Identify which cell holds the provided text, then report its [X, Y] central coordinate. 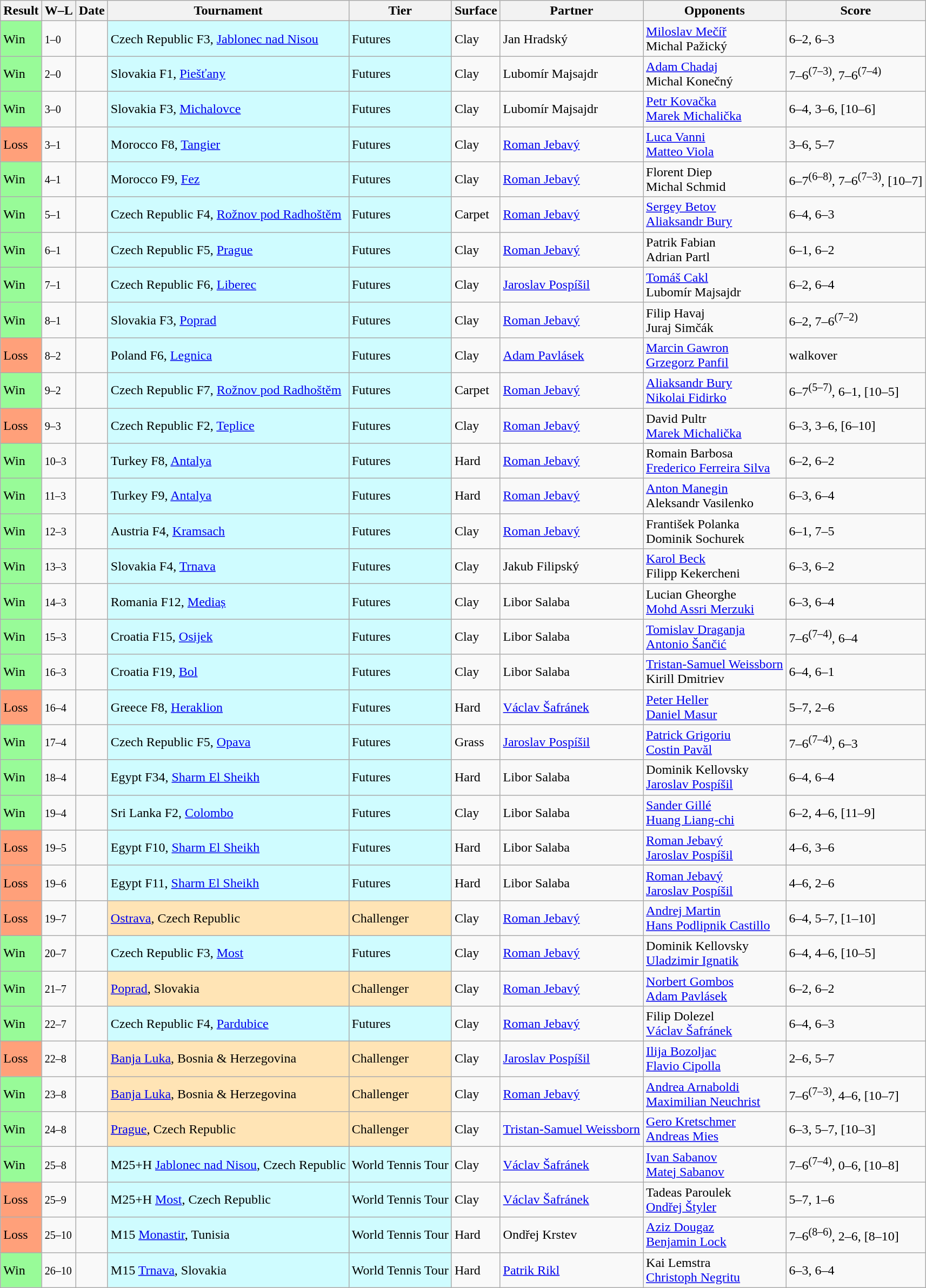
9–3 [58, 425]
19–4 [58, 812]
Tristan-Samuel Weissborn Kirill Dmitriev [715, 672]
Dominik Kellovsky Jaroslav Pospíšil [715, 778]
6–7(5–7), 6–1, [10–5] [856, 390]
25–10 [58, 1235]
8–2 [58, 355]
6–4, 6–4 [856, 778]
Score [856, 11]
Patrik Rikl [571, 1270]
16–4 [58, 707]
W–L [58, 11]
Dominik Kellovsky Uladzimir Ignatik [715, 953]
Poprad, Slovakia [228, 988]
Patrik Fabian Adrian Partl [715, 250]
22–7 [58, 1024]
Czech Republic F5, Prague [228, 250]
Slovakia F1, Piešťany [228, 74]
Result [21, 11]
6–1, 7–5 [856, 531]
M15 Monastir, Tunisia [228, 1235]
7–6(7–4), 0–6, [10–8] [856, 1165]
Czech Republic F5, Opava [228, 742]
6–3, 5–7, [10–3] [856, 1129]
Kai Lemstra Christoph Negritu [715, 1270]
19–7 [58, 918]
Florent Diep Michal Schmid [715, 180]
Jakub Filipský [571, 567]
Surface [476, 11]
Morocco F8, Tangier [228, 144]
Croatia F19, Bol [228, 672]
Tier [400, 11]
6–7(6–8), 7–6(7–3), [10–7] [856, 180]
Ostrava, Czech Republic [228, 918]
24–8 [58, 1129]
Czech Republic F3, Most [228, 953]
Aliaksandr Bury Nikolai Fidirko [715, 390]
Adam Pavlásek [571, 355]
6–1 [58, 250]
Miloslav Mečíř Michal Pažický [715, 39]
20–7 [58, 953]
Tristan-Samuel Weissborn [571, 1129]
Luca Vanni Matteo Viola [715, 144]
14–3 [58, 601]
Czech Republic F4, Pardubice [228, 1024]
7–6(7–3), 7–6(7–4) [856, 74]
6–2, 4–6, [11–9] [856, 812]
Greece F8, Heraklion [228, 707]
Tomáš Cakl Lubomír Majsajdr [715, 284]
13–3 [58, 567]
25–8 [58, 1165]
3–0 [58, 109]
Petr Kovačka Marek Michalička [715, 109]
Slovakia F4, Trnava [228, 567]
23–8 [58, 1094]
Partner [571, 11]
Turkey F8, Antalya [228, 461]
M15 Trnava, Slovakia [228, 1270]
Czech Republic F2, Teplice [228, 425]
walkover [856, 355]
8–1 [58, 320]
6–4, 3–6, [10–6] [856, 109]
David Pultr Marek Michalička [715, 425]
3–6, 5–7 [856, 144]
4–6, 2–6 [856, 882]
Lucian Gheorghe Mohd Assri Merzuki [715, 601]
21–7 [58, 988]
Filip Dolezel Václav Šafránek [715, 1024]
Opponents [715, 11]
Sri Lanka F2, Colombo [228, 812]
7–6(7–4), 6–4 [856, 637]
Egypt F10, Sharm El Sheikh [228, 848]
Turkey F9, Antalya [228, 496]
Tournament [228, 11]
Ivan Sabanov Matej Sabanov [715, 1165]
3–1 [58, 144]
19–6 [58, 882]
6–3, 6–2 [856, 567]
Czech Republic F4, Rožnov pod Radhoštěm [228, 214]
Slovakia F3, Poprad [228, 320]
Tomislav Draganja Antonio Šančić [715, 637]
16–3 [58, 672]
25–9 [58, 1199]
Prague, Czech Republic [228, 1129]
6–2, 6–4 [856, 284]
6–4, 4–6, [10–5] [856, 953]
5–7, 1–6 [856, 1199]
4–1 [58, 180]
4–6, 3–6 [856, 848]
Austria F4, Kramsach [228, 531]
18–4 [58, 778]
Romain Barbosa Frederico Ferreira Silva [715, 461]
7–1 [58, 284]
6–2, 7–6(7–2) [856, 320]
19–5 [58, 848]
Peter Heller Daniel Masur [715, 707]
Egypt F34, Sharm El Sheikh [228, 778]
Patrick Grigoriu Costin Pavăl [715, 742]
6–4, 5–7, [1–10] [856, 918]
Poland F6, Legnica [228, 355]
Czech Republic F6, Liberec [228, 284]
26–10 [58, 1270]
10–3 [58, 461]
Czech Republic F7, Rožnov pod Radhoštěm [228, 390]
Adam Chadaj Michal Konečný [715, 74]
15–3 [58, 637]
Morocco F9, Fez [228, 180]
M25+H Most, Czech Republic [228, 1199]
5–7, 2–6 [856, 707]
Egypt F11, Sharm El Sheikh [228, 882]
1–0 [58, 39]
7–6(7–4), 6–3 [856, 742]
Andrea Arnaboldi Maximilian Neuchrist [715, 1094]
7–6(8–6), 2–6, [8–10] [856, 1235]
Marcin Gawron Grzegorz Panfil [715, 355]
7–6(7–3), 4–6, [10–7] [856, 1094]
6–1, 6–2 [856, 250]
5–1 [58, 214]
Tadeas Paroulek Ondřej Štyler [715, 1199]
Ondřej Krstev [571, 1235]
6–4, 6–1 [856, 672]
Karol Beck Filipp Kekercheni [715, 567]
Anton Manegin Aleksandr Vasilenko [715, 496]
2–6, 5–7 [856, 1059]
Croatia F15, Osijek [228, 637]
Andrej Martin Hans Podlipnik Castillo [715, 918]
11–3 [58, 496]
Grass [476, 742]
Aziz Dougaz Benjamin Lock [715, 1235]
Romania F12, Mediaș [228, 601]
Slovakia F3, Michalovce [228, 109]
M25+H Jablonec nad Nisou, Czech Republic [228, 1165]
6–3, 3–6, [6–10] [856, 425]
František Polanka Dominik Sochurek [715, 531]
22–8 [58, 1059]
12–3 [58, 531]
Gero Kretschmer Andreas Mies [715, 1129]
2–0 [58, 74]
6–2, 6–3 [856, 39]
Date [92, 11]
Jan Hradský [571, 39]
Czech Republic F3, Jablonec nad Nisou [228, 39]
Norbert Gombos Adam Pavlásek [715, 988]
17–4 [58, 742]
9–2 [58, 390]
Sergey Betov Aliaksandr Bury [715, 214]
Filip Havaj Juraj Simčák [715, 320]
Ilija Bozoljac Flavio Cipolla [715, 1059]
Sander Gillé Huang Liang-chi [715, 812]
